Locate the cell with the specified text and output its [X, Y] center coordinate. 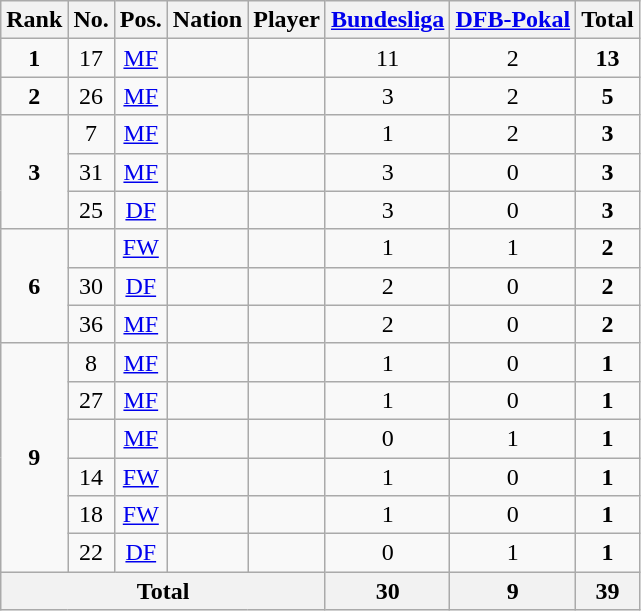
31 [91, 172]
5 [608, 96]
25 [91, 210]
17 [91, 58]
7 [91, 134]
6 [34, 286]
Rank [34, 20]
8 [91, 362]
Player [287, 20]
11 [387, 58]
Pos. [140, 20]
39 [608, 591]
36 [91, 324]
26 [91, 96]
No. [91, 20]
Nation [207, 20]
22 [91, 553]
DFB-Pokal [513, 20]
14 [91, 477]
27 [91, 400]
18 [91, 515]
13 [608, 58]
Bundesliga [387, 20]
